Search for the cell housing the specified text and yield its [X, Y] center coordinate. 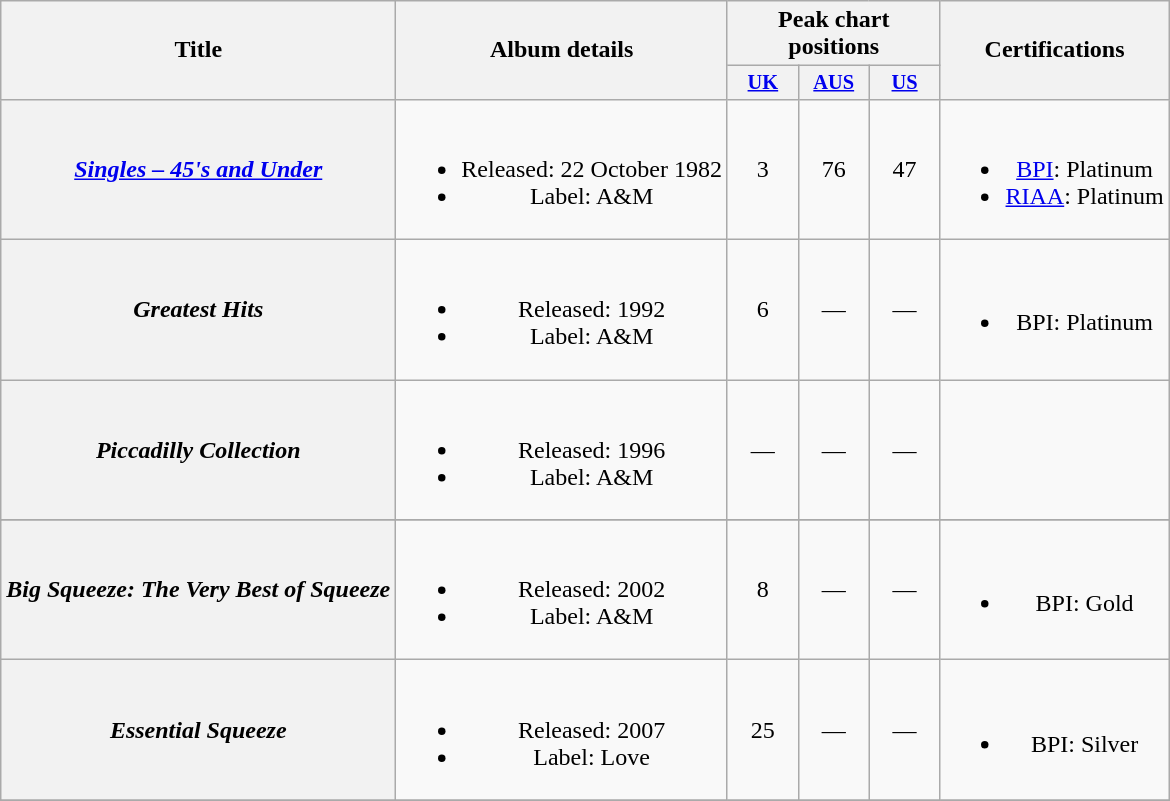
Essential Squeeze [198, 730]
Certifications [1054, 50]
Peak chart positions [834, 34]
Released: 2002Label: A&M [562, 590]
Released: 2007Label: Love [562, 730]
3 [762, 169]
Singles – 45's and Under [198, 169]
Title [198, 50]
Piccadilly Collection [198, 450]
BPI: PlatinumRIAA: Platinum [1054, 169]
Released: 1996Label: A&M [562, 450]
BPI: Platinum [1054, 310]
AUS [834, 83]
UK [762, 83]
Big Squeeze: The Very Best of Squeeze [198, 590]
Released: 1992Label: A&M [562, 310]
Released: 22 October 1982Label: A&M [562, 169]
Greatest Hits [198, 310]
25 [762, 730]
47 [904, 169]
US [904, 83]
BPI: Gold [1054, 590]
Album details [562, 50]
76 [834, 169]
8 [762, 590]
BPI: Silver [1054, 730]
6 [762, 310]
